Output the [X, Y] coordinate of the center of the cell containing the given text.  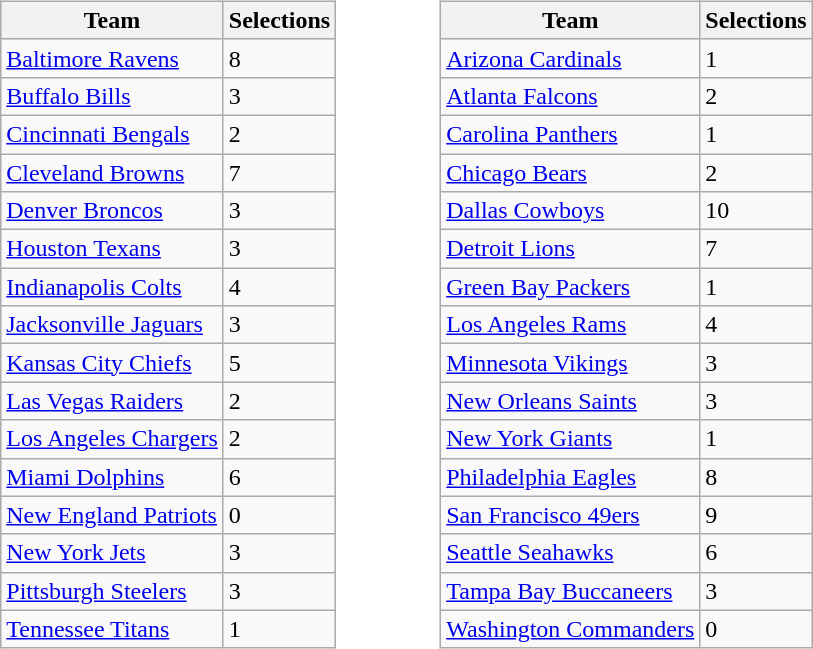
Arizona Cardinals [570, 58]
Baltimore Ravens [112, 58]
5 [279, 363]
Carolina Panthers [570, 134]
Cleveland Browns [112, 173]
Los Angeles Rams [570, 325]
Tennessee Titans [112, 629]
Houston Texans [112, 249]
New York Jets [112, 553]
Minnesota Vikings [570, 363]
Detroit Lions [570, 249]
Kansas City Chiefs [112, 363]
New York Giants [570, 439]
Atlanta Falcons [570, 96]
Chicago Bears [570, 173]
San Francisco 49ers [570, 515]
Las Vegas Raiders [112, 401]
Miami Dolphins [112, 477]
Buffalo Bills [112, 96]
10 [756, 211]
New Orleans Saints [570, 401]
Washington Commanders [570, 629]
Los Angeles Chargers [112, 439]
Tampa Bay Buccaneers [570, 591]
Indianapolis Colts [112, 287]
Dallas Cowboys [570, 211]
Pittsburgh Steelers [112, 591]
New England Patriots [112, 515]
Green Bay Packers [570, 287]
Denver Broncos [112, 211]
Cincinnati Bengals [112, 134]
9 [756, 515]
Jacksonville Jaguars [112, 325]
Seattle Seahawks [570, 553]
Philadelphia Eagles [570, 477]
